Return (x, y) of the center of cell containing provided text 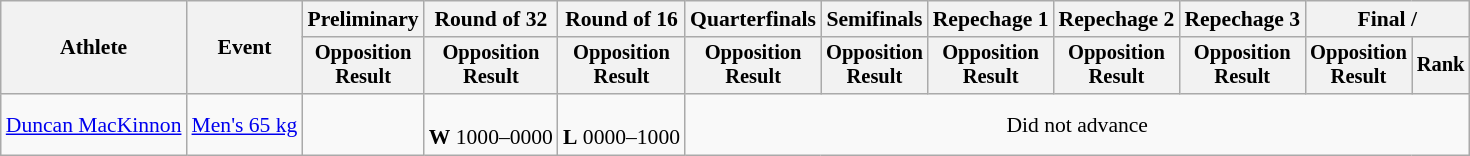
Repechage 2 (1117, 19)
Men's 65 kg (245, 124)
Final / (1387, 19)
Rank (1441, 66)
Quarterfinals (753, 19)
Event (245, 48)
Round of 32 (491, 19)
Did not advance (1077, 124)
W 1000–0000 (491, 124)
Athlete (94, 48)
Round of 16 (622, 19)
Repechage 1 (991, 19)
Duncan MacKinnon (94, 124)
L 0000–1000 (622, 124)
Repechage 3 (1242, 19)
Semifinals (874, 19)
Preliminary (362, 19)
